Identify which cell holds the provided text, then report its [x, y] central coordinate. 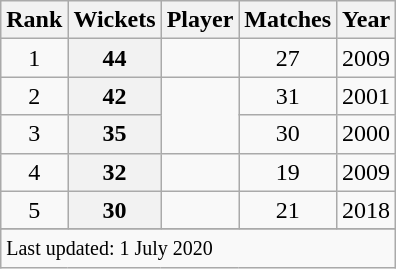
19 [288, 172]
Last updated: 1 July 2020 [198, 248]
2000 [366, 134]
2001 [366, 96]
35 [114, 134]
Player [200, 20]
2018 [366, 210]
31 [288, 96]
44 [114, 58]
1 [34, 58]
Rank [34, 20]
Matches [288, 20]
42 [114, 96]
27 [288, 58]
4 [34, 172]
2 [34, 96]
Wickets [114, 20]
21 [288, 210]
Year [366, 20]
3 [34, 134]
5 [34, 210]
32 [114, 172]
